Return the [x, y] coordinate for the center point of the cell that contains the specified text.  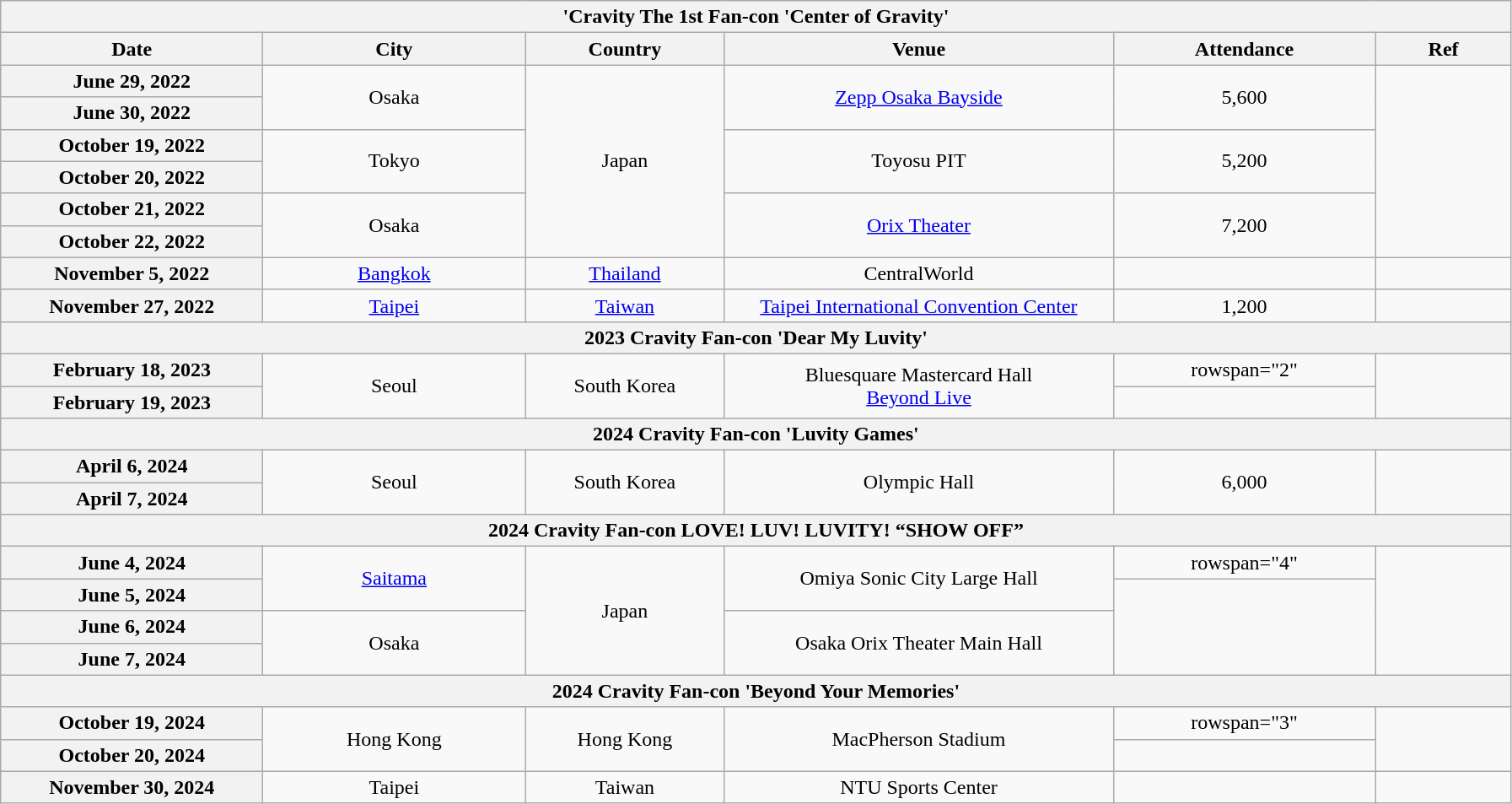
October 20, 2022 [132, 177]
CentralWorld [919, 273]
Osaka Orix Theater Main Hall [919, 643]
June 30, 2022 [132, 113]
November 5, 2022 [132, 273]
Orix Theater [919, 225]
October 22, 2022 [132, 241]
February 18, 2023 [132, 370]
rowspan="3" [1245, 723]
Attendance [1245, 49]
rowspan="4" [1245, 563]
June 5, 2024 [132, 595]
February 19, 2023 [132, 402]
MacPherson Stadium [919, 739]
NTU Sports Center [919, 787]
October 20, 2024 [132, 755]
Omiya Sonic City Large Hall [919, 579]
1,200 [1245, 305]
rowspan="2" [1245, 370]
2024 Cravity Fan-con 'Beyond Your Memories' [756, 691]
Bluesquare Mastercard HallBeyond Live [919, 386]
Zepp Osaka Bayside [919, 97]
7,200 [1245, 225]
5,200 [1245, 161]
Taipei International Convention Center [919, 305]
June 7, 2024 [132, 659]
November 27, 2022 [132, 305]
Date [132, 49]
June 6, 2024 [132, 627]
Bangkok [395, 273]
5,600 [1245, 97]
Olympic Hall [919, 483]
Tokyo [395, 161]
Venue [919, 49]
2024 Cravity Fan-con 'Luvity Games' [756, 434]
November 30, 2024 [132, 787]
October 19, 2022 [132, 145]
October 19, 2024 [132, 723]
'Cravity The 1st Fan-con 'Center of Gravity' [756, 17]
April 6, 2024 [132, 467]
June 29, 2022 [132, 81]
City [395, 49]
October 21, 2022 [132, 209]
Toyosu PIT [919, 161]
Thailand [625, 273]
April 7, 2024 [132, 499]
2023 Cravity Fan-con 'Dear My Luvity' [756, 337]
Saitama [395, 579]
June 4, 2024 [132, 563]
2024 Cravity Fan-con LOVE! LUV! LUVITY! “SHOW OFF” [756, 531]
Ref [1444, 49]
6,000 [1245, 483]
Country [625, 49]
